Return [x, y] of the center of cell containing provided text 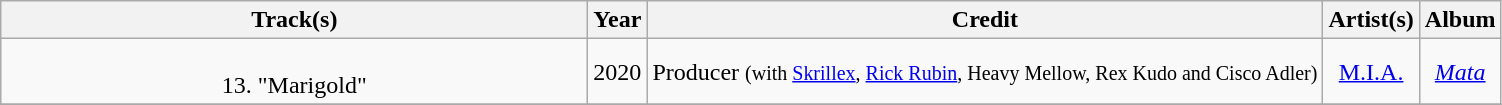
Producer (with Skrillex, Rick Rubin, Heavy Mellow, Rex Kudo and Cisco Adler) [985, 72]
Mata [1460, 72]
2020 [618, 72]
M.I.A. [1371, 72]
Album [1460, 20]
13. "Marigold" [294, 72]
Track(s) [294, 20]
Year [618, 20]
Credit [985, 20]
Artist(s) [1371, 20]
